Pinpoint the cell where the given text exists, returning its (X, Y) midpoint coordinate. 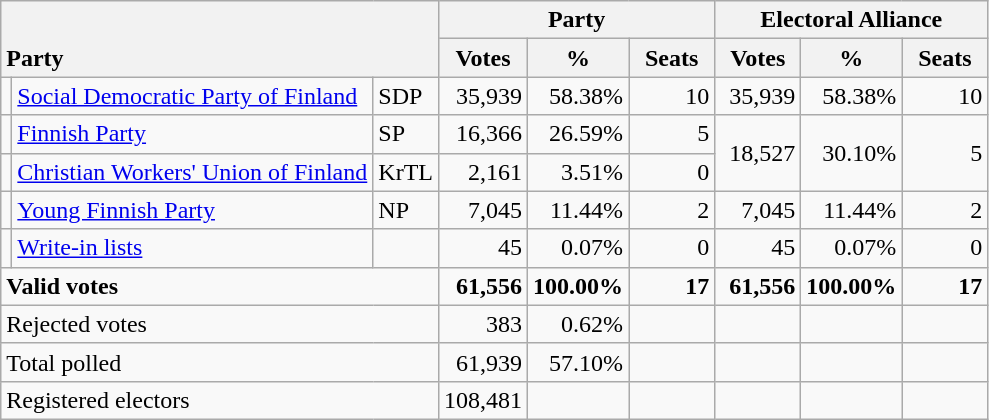
0.62% (578, 324)
NP (406, 210)
26.59% (578, 134)
Total polled (220, 362)
61,939 (484, 362)
3.51% (578, 172)
Electoral Alliance (852, 20)
Social Democratic Party of Finland (192, 96)
Young Finnish Party (192, 210)
Finnish Party (192, 134)
Valid votes (220, 286)
30.10% (852, 153)
Christian Workers' Union of Finland (192, 172)
SDP (406, 96)
Write-in lists (192, 248)
16,366 (484, 134)
Registered electors (220, 400)
KrTL (406, 172)
Rejected votes (220, 324)
SP (406, 134)
383 (484, 324)
18,527 (758, 153)
2,161 (484, 172)
108,481 (484, 400)
57.10% (578, 362)
